Output the [X, Y] coordinate of the center of the cell containing the given text.  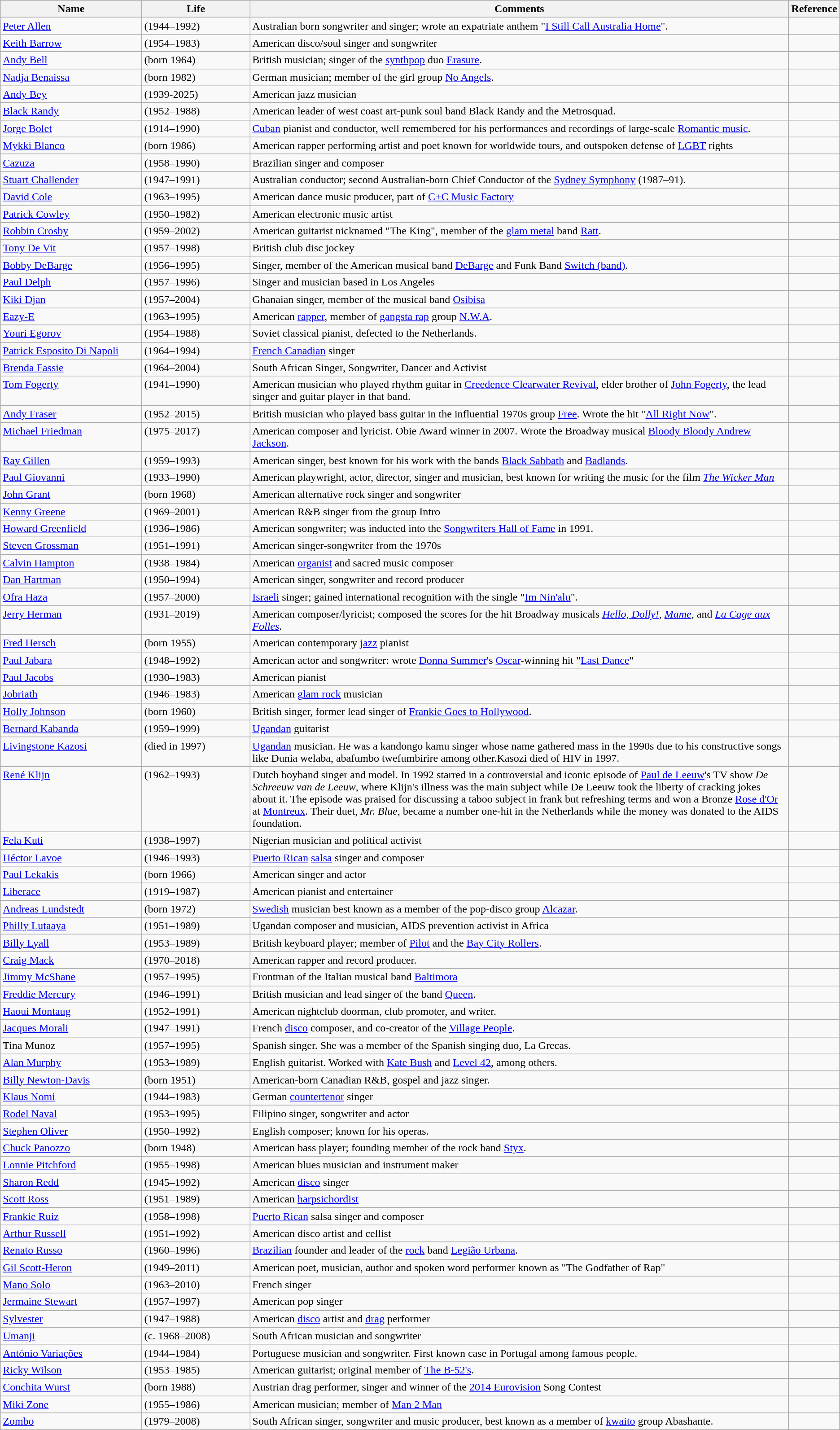
(1933–1990) [196, 477]
American poet, musician, author and spoken word performer known as "The Godfather of Rap" [520, 1268]
Arthur Russell [71, 1233]
Umanji [71, 1336]
(1957–2004) [196, 299]
Héctor Lavoe [71, 858]
(born 1951) [196, 1079]
German musician; member of the girl group No Angels. [520, 77]
Portuguese musician and songwriter. First known case in Portugal among famous people. [520, 1353]
Michael Friedman [71, 437]
(1955–1998) [196, 1165]
(died in 1997) [196, 751]
American rapper performing artist and poet known for worldwide tours, and outspoken defense of LGBT rights [520, 145]
Life [196, 9]
(born 1986) [196, 145]
(1951–1991) [196, 546]
Ricky Wilson [71, 1370]
South African singer, songwriter and music producer, best known as a member of kwaito group Abashante. [520, 1421]
(1957–1996) [196, 282]
Israeli singer; gained international recognition with the single "Im Nin'alu". [520, 597]
Scott Ross [71, 1199]
American composer and lyricist. Obie Award winner in 2007. Wrote the Broadway musical Bloody Bloody Andrew Jackson. [520, 437]
American blues musician and instrument maker [520, 1165]
American rapper and record producer. [520, 960]
Black Randy [71, 111]
American contemporary jazz pianist [520, 643]
American bass player; founding member of the rock band Styx. [520, 1148]
Philly Lutaaya [71, 926]
Tony De Vit [71, 248]
American organist and sacred music composer [520, 563]
Eazy-E [71, 316]
Cazuza [71, 162]
(1953–1995) [196, 1114]
American musician; member of Man 2 Man [520, 1404]
(1970–2018) [196, 960]
(born 1964) [196, 60]
(1949–2011) [196, 1268]
American R&B singer from the group Intro [520, 511]
American nightclub doorman, club promoter, and writer. [520, 1011]
Jimmy McShane [71, 977]
(1944–1983) [196, 1097]
(1962–1993) [196, 799]
Cuban pianist and conductor, well remembered for his performances and recordings of large-scale Romantic music. [520, 128]
Ghanaian singer, member of the musical band Osibisa [520, 299]
British musician who played bass guitar in the influential 1970s group Free. Wrote the hit "All Right Now". [520, 414]
Name [71, 9]
Ugandan guitarist [520, 728]
French disco composer, and co-creator of the Village People. [520, 1028]
(1931–2019) [196, 620]
(1946–1983) [196, 694]
Comments [520, 9]
(1959–1999) [196, 728]
(c. 1968–2008) [196, 1336]
Livingstone Kazosi [71, 751]
(1964–2004) [196, 368]
British keyboard player; member of Pilot and the Bay City Rollers. [520, 943]
Paul Giovanni [71, 477]
John Grant [71, 494]
(1958–1998) [196, 1216]
Soviet classical pianist, defected to the Netherlands. [520, 333]
(1957–1997) [196, 1302]
(1953–1985) [196, 1370]
(1959–2002) [196, 231]
(born 1966) [196, 875]
(1941–1990) [196, 390]
Austrian drag performer, singer and winner of the 2014 Eurovision Song Contest [520, 1387]
Mykki Blanco [71, 145]
American disco singer [520, 1182]
French Canadian singer [520, 351]
Spanish singer. She was a member of the Spanish singing duo, La Grecas. [520, 1045]
British club disc jockey [520, 248]
(1958–1990) [196, 162]
Dan Hartman [71, 580]
Kenny Greene [71, 511]
(1944–1984) [196, 1353]
(born 1968) [196, 494]
(1975–2017) [196, 437]
(1914–1990) [196, 128]
Paul Lekakis [71, 875]
American-born Canadian R&B, gospel and jazz singer. [520, 1079]
(1945–1992) [196, 1182]
American singer and actor [520, 875]
(born 1982) [196, 77]
South African Singer, Songwriter, Dancer and Activist [520, 368]
(1957–2000) [196, 597]
(1951–1992) [196, 1233]
Brazilian founder and leader of the rock band Legião Urbana. [520, 1250]
Peter Allen [71, 26]
(1938–1997) [196, 840]
(1948–1992) [196, 660]
American playwright, actor, director, singer and musician, best known for writing the music for the film The Wicker Man [520, 477]
Andy Bey [71, 94]
Mano Solo [71, 1285]
Reference [814, 9]
Ofra Haza [71, 597]
(1919–1987) [196, 892]
(born 1988) [196, 1387]
Andy Fraser [71, 414]
António Variações [71, 1353]
American glam rock musician [520, 694]
Holly Johnson [71, 711]
Miki Zone [71, 1404]
American singer, songwriter and record producer [520, 580]
Renato Russo [71, 1250]
(1952–2015) [196, 414]
Klaus Nomi [71, 1097]
Alan Murphy [71, 1062]
American singer-songwriter from the 1970s [520, 546]
Howard Greenfield [71, 529]
Singer, member of the American musical band DeBarge and Funk Band Switch (band). [520, 265]
Nadja Benaissa [71, 77]
Keith Barrow [71, 43]
Fred Hersch [71, 643]
Frankie Ruiz [71, 1216]
American electronic music artist [520, 214]
English guitarist. Worked with Kate Bush and Level 42, among others. [520, 1062]
American singer, best known for his work with the bands Black Sabbath and Badlands. [520, 460]
David Cole [71, 197]
Australian conductor; second Australian-born Chief Conductor of the Sydney Symphony (1987–91). [520, 180]
(1957–1998) [196, 248]
American rapper, member of gangsta rap group N.W.A. [520, 316]
American alternative rock singer and songwriter [520, 494]
American disco artist and drag performer [520, 1319]
(1952–1988) [196, 111]
Ray Gillen [71, 460]
Billy Newton-Davis [71, 1079]
(born 1948) [196, 1148]
American pianist [520, 677]
Jacques Morali [71, 1028]
(1950–1994) [196, 580]
Australian born songwriter and singer; wrote an expatriate anthem "I Still Call Australia Home". [520, 26]
(1938–1984) [196, 563]
Freddie Mercury [71, 994]
Liberace [71, 892]
Zombo [71, 1421]
American pianist and entertainer [520, 892]
Billy Lyall [71, 943]
Paul Jacobs [71, 677]
(1952–1991) [196, 1011]
(born 1955) [196, 643]
(born 1960) [196, 711]
American disco artist and cellist [520, 1233]
American songwriter; was inducted into the Songwriters Hall of Fame in 1991. [520, 529]
(1946–1991) [196, 994]
Chuck Panozzo [71, 1148]
Tina Munoz [71, 1045]
Stuart Challender [71, 180]
Ugandan composer and musician, AIDS prevention activist in Africa [520, 926]
(1979–2008) [196, 1421]
(1954–1988) [196, 333]
Sylvester [71, 1319]
French singer [520, 1285]
Paul Delph [71, 282]
(1959–1993) [196, 460]
(born 1972) [196, 909]
(1946–1993) [196, 858]
(1939-2025) [196, 94]
Rodel Naval [71, 1114]
(1950–1992) [196, 1131]
Jermaine Stewart [71, 1302]
Bobby DeBarge [71, 265]
American composer/lyricist; composed the scores for the hit Broadway musicals Hello, Dolly!, Mame, and La Cage aux Folles. [520, 620]
(1960–1996) [196, 1250]
Paul Jabara [71, 660]
(1947–1988) [196, 1319]
South African musician and songwriter [520, 1336]
Tom Fogerty [71, 390]
American guitarist; original member of The B-52's. [520, 1370]
Fela Kuti [71, 840]
Craig Mack [71, 960]
Jobriath [71, 694]
English composer; known for his operas. [520, 1131]
Filipino singer, songwriter and actor [520, 1114]
(1954–1983) [196, 43]
Robbin Crosby [71, 231]
Andy Bell [71, 60]
Brazilian singer and composer [520, 162]
Jorge Bolet [71, 128]
Bernard Kabanda [71, 728]
British singer, former lead singer of Frankie Goes to Hollywood. [520, 711]
Nigerian musician and political activist [520, 840]
American pop singer [520, 1302]
(1969–2001) [196, 511]
British musician and lead singer of the band Queen. [520, 994]
René Klijn [71, 799]
Patrick Cowley [71, 214]
Haoui Montaug [71, 1011]
(1930–1983) [196, 677]
American guitarist nicknamed "The King", member of the glam metal band Ratt. [520, 231]
Frontman of the Italian musical band Baltimora [520, 977]
Steven Grossman [71, 546]
(1950–1982) [196, 214]
Andreas Lundstedt [71, 909]
American leader of west coast art-punk soul band Black Randy and the Metrosquad. [520, 111]
(1963–2010) [196, 1285]
American jazz musician [520, 94]
Singer and musician based in Los Angeles [520, 282]
Kiki Djan [71, 299]
Youri Egorov [71, 333]
Brenda Fassie [71, 368]
(1956–1995) [196, 265]
Lonnie Pitchford [71, 1165]
American harpsichordist [520, 1199]
(1964–1994) [196, 351]
(1944–1992) [196, 26]
(1936–1986) [196, 529]
German countertenor singer [520, 1097]
Conchita Wurst [71, 1387]
Stephen Oliver [71, 1131]
American disco/soul singer and songwriter [520, 43]
Jerry Herman [71, 620]
Calvin Hampton [71, 563]
Swedish musician best known as a member of the pop-disco group Alcazar. [520, 909]
American dance music producer, part of C+C Music Factory [520, 197]
Gil Scott-Heron [71, 1268]
Sharon Redd [71, 1182]
American actor and songwriter: wrote Donna Summer's Oscar-winning hit "Last Dance" [520, 660]
(1955–1986) [196, 1404]
Patrick Esposito Di Napoli [71, 351]
British musician; singer of the synthpop duo Erasure. [520, 60]
